For the text-containing cell, return its midpoint in [x, y] coordinate format. 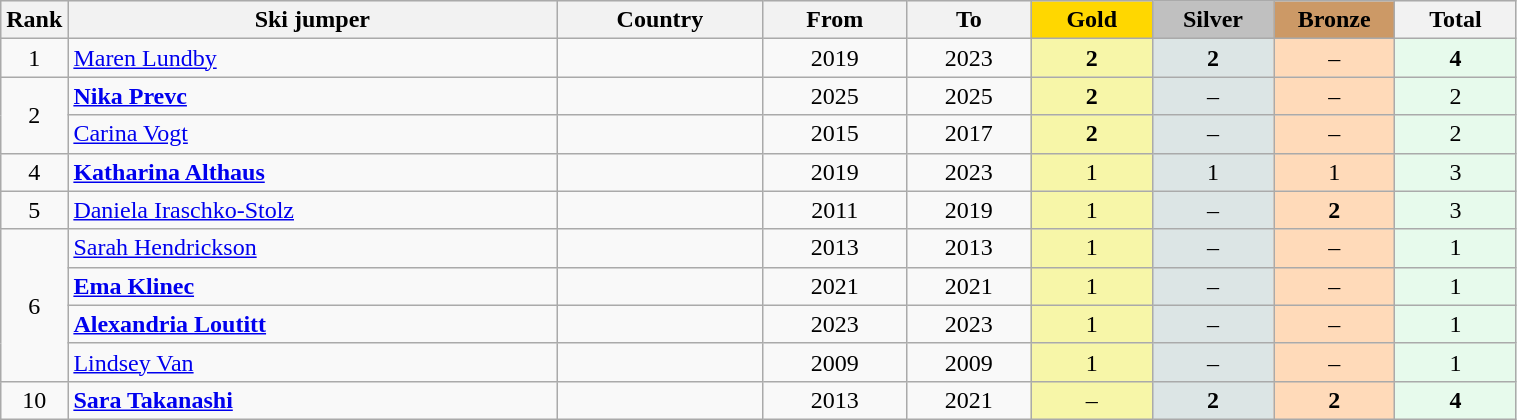
Lindsey Van [312, 362]
Nika Prevc [312, 96]
Alexandria Loutitt [312, 324]
Ema Klinec [312, 286]
Total [1456, 20]
Maren Lundby [312, 58]
Carina Vogt [312, 134]
Rank [34, 20]
6 [34, 305]
Ski jumper [312, 20]
Bronze [1334, 20]
To [968, 20]
Sara Takanashi [312, 400]
2017 [968, 134]
2015 [834, 134]
Katharina Althaus [312, 172]
2011 [834, 210]
Silver [1212, 20]
Country [660, 20]
From [834, 20]
10 [34, 400]
Daniela Iraschko-Stolz [312, 210]
Sarah Hendrickson [312, 248]
5 [34, 210]
Gold [1092, 20]
